Find where the given text appears and provide that cell's center as [X, Y] coordinate. 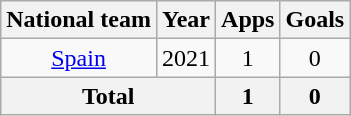
Spain [79, 58]
Year [186, 20]
National team [79, 20]
Goals [315, 20]
2021 [186, 58]
Apps [248, 20]
Total [108, 96]
